Return the (X, Y) coordinate for the center point of the cell that contains the specified text.  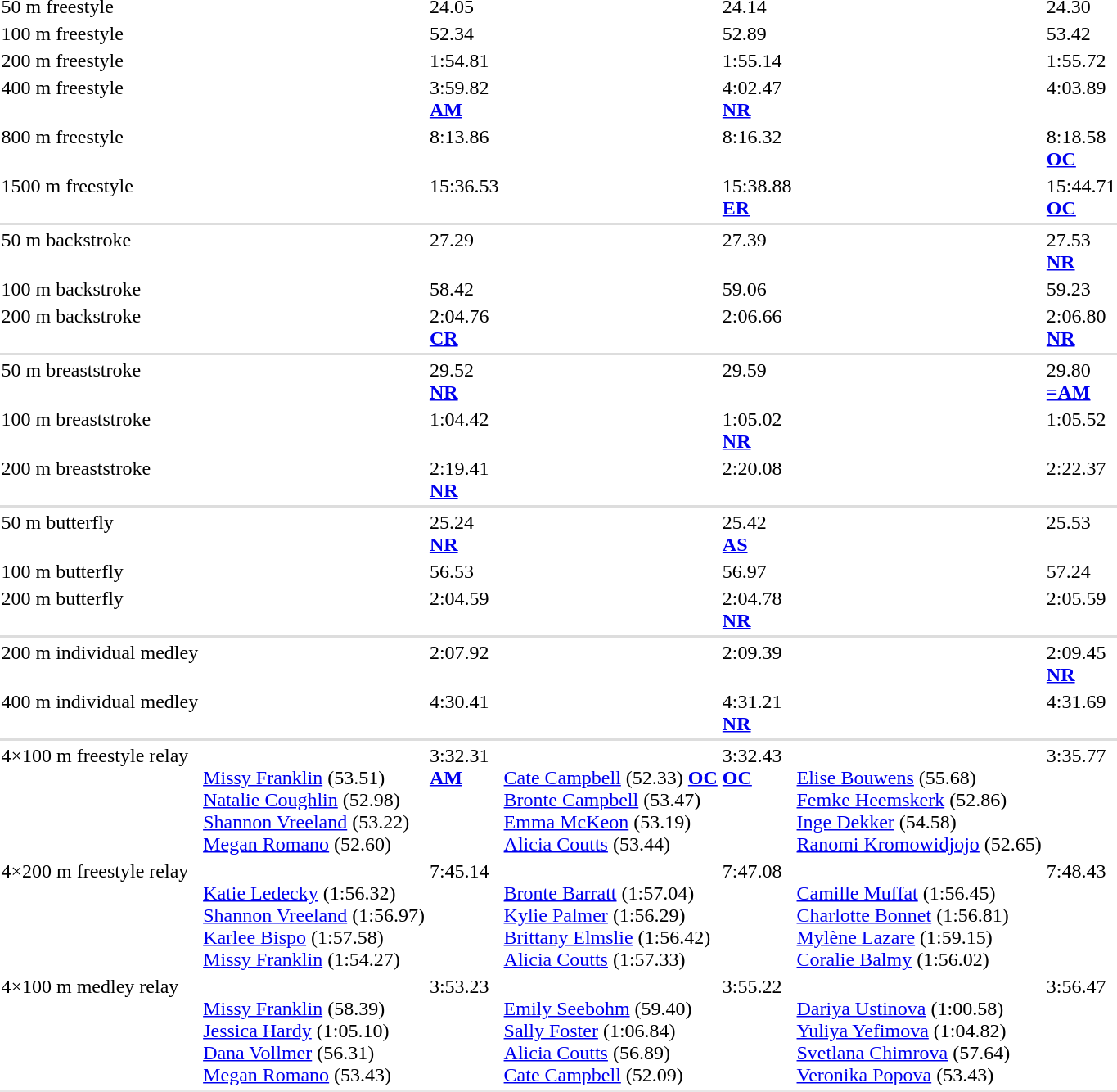
25.24NR (464, 534)
50 m butterfly (100, 534)
2:19.41NR (464, 480)
56.97 (757, 571)
100 m butterfly (100, 571)
2:09.39 (757, 663)
Missy Franklin (53.51)Natalie Coughlin (52.98)Shannon Vreeland (53.22)Megan Romano (52.60) (314, 800)
100 m backstroke (100, 289)
27.39 (757, 250)
Bronte Barratt (1:57.04)Kylie Palmer (1:56.29)Brittany Elmslie (1:56.42)Alicia Coutts (1:57.33) (610, 915)
4:02.47NR (757, 98)
29.80=AM (1081, 381)
Cate Campbell (52.33) OCBronte Campbell (53.47)Emma McKeon (53.19)Alicia Coutts (53.44) (610, 800)
59.06 (757, 289)
1:55.72 (1081, 61)
Elise Bouwens (55.68)Femke Heemskerk (52.86)Inge Dekker (54.58)Ranomi Kromowidjojo (52.65) (919, 800)
4:31.21NR (757, 712)
2:07.92 (464, 663)
Missy Franklin (58.39)Jessica Hardy (1:05.10)Dana Vollmer (56.31)Megan Romano (53.43) (314, 1031)
50 m breaststroke (100, 381)
Emily Seebohm (59.40)Sally Foster (1:06.84)Alicia Coutts (56.89)Cate Campbell (52.09) (610, 1031)
3:55.22 (757, 1031)
50 m backstroke (100, 250)
400 m freestyle (100, 98)
1:54.81 (464, 61)
7:45.14 (464, 915)
2:04.59 (464, 609)
58.42 (464, 289)
25.53 (1081, 534)
4×200 m freestyle relay (100, 915)
59.23 (1081, 289)
4:31.69 (1081, 712)
2:20.08 (757, 480)
100 m breaststroke (100, 431)
2:06.80NR (1081, 327)
2:05.59 (1081, 609)
52.89 (757, 34)
1500 m freestyle (100, 196)
2:04.76CR (464, 327)
200 m breaststroke (100, 480)
1:04.42 (464, 431)
Katie Ledecky (1:56.32)Shannon Vreeland (1:56.97)Karlee Bispo (1:57.58)Missy Franklin (1:54.27) (314, 915)
2:09.45NR (1081, 663)
3:35.77 (1081, 800)
27.53NR (1081, 250)
2:06.66 (757, 327)
2:22.37 (1081, 480)
15:44.71OC (1081, 196)
4:03.89 (1081, 98)
25.42AS (757, 534)
15:36.53 (464, 196)
7:48.43 (1081, 915)
7:47.08 (757, 915)
3:56.47 (1081, 1031)
4×100 m freestyle relay (100, 800)
1:05.02NR (757, 431)
4×100 m medley relay (100, 1031)
200 m butterfly (100, 609)
1:05.52 (1081, 431)
8:18.58OC (1081, 147)
200 m backstroke (100, 327)
Dariya Ustinova (1:00.58)Yuliya Yefimova (1:04.82)Svetlana Chimrova (57.64)Veronika Popova (53.43) (919, 1031)
29.52NR (464, 381)
200 m freestyle (100, 61)
800 m freestyle (100, 147)
100 m freestyle (100, 34)
3:53.23 (464, 1031)
2:04.78NR (757, 609)
15:38.88ER (757, 196)
3:59.82AM (464, 98)
57.24 (1081, 571)
53.42 (1081, 34)
3:32.43OC (757, 800)
56.53 (464, 571)
Camille Muffat (1:56.45)Charlotte Bonnet (1:56.81)Mylène Lazare (1:59.15)Coralie Balmy (1:56.02) (919, 915)
200 m individual medley (100, 663)
400 m individual medley (100, 712)
8:13.86 (464, 147)
29.59 (757, 381)
1:55.14 (757, 61)
27.29 (464, 250)
52.34 (464, 34)
8:16.32 (757, 147)
3:32.31AM (464, 800)
4:30.41 (464, 712)
